For the text-containing cell, return its midpoint in [x, y] coordinate format. 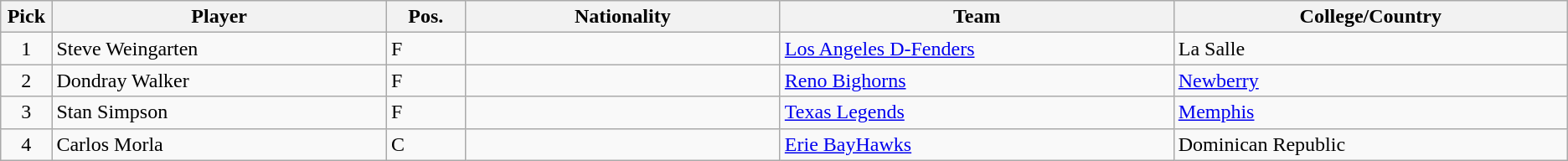
Los Angeles D-Fenders [977, 49]
Dondray Walker [219, 80]
Player [219, 17]
3 [27, 112]
4 [27, 144]
Erie BayHawks [977, 144]
Pos. [426, 17]
1 [27, 49]
2 [27, 80]
Carlos Morla [219, 144]
Reno Bighorns [977, 80]
Stan Simpson [219, 112]
La Salle [1370, 49]
Memphis [1370, 112]
C [426, 144]
Nationality [622, 17]
Team [977, 17]
Newberry [1370, 80]
Texas Legends [977, 112]
College/Country [1370, 17]
Pick [27, 17]
Dominican Republic [1370, 144]
Steve Weingarten [219, 49]
